Scan for the cell matching the given text and deliver its [X, Y] coordinate at center. 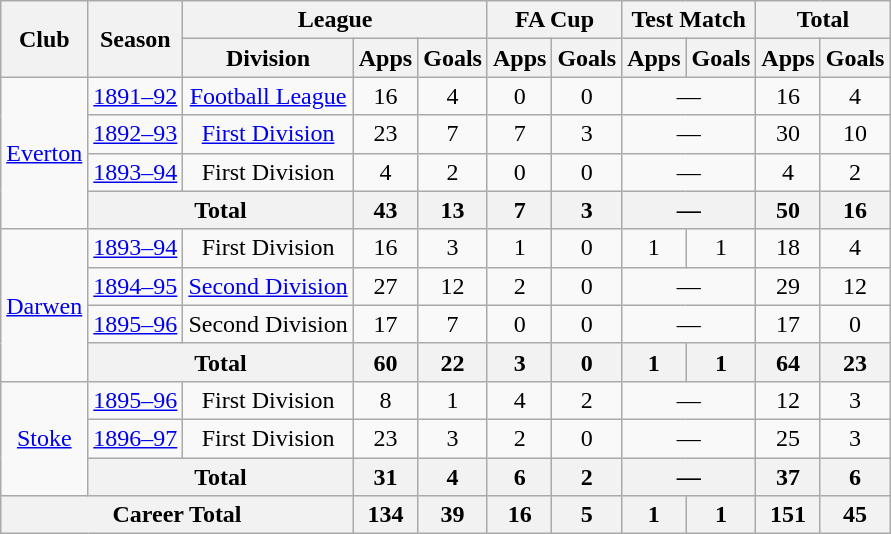
10 [855, 134]
31 [385, 477]
8 [385, 400]
Stoke [44, 438]
43 [385, 210]
60 [385, 362]
27 [385, 286]
29 [788, 286]
50 [788, 210]
Division [268, 58]
1892–93 [136, 134]
Season [136, 39]
39 [453, 515]
Test Match [689, 20]
30 [788, 134]
Darwen [44, 305]
64 [788, 362]
Everton [44, 153]
134 [385, 515]
Football League [268, 96]
5 [587, 515]
151 [788, 515]
FA Cup [554, 20]
League [336, 20]
1891–92 [136, 96]
45 [855, 515]
Career Total [177, 515]
37 [788, 477]
1896–97 [136, 438]
1894–95 [136, 286]
25 [788, 438]
13 [453, 210]
Club [44, 39]
18 [788, 248]
22 [453, 362]
